For the text-containing cell, return its midpoint in (x, y) coordinate format. 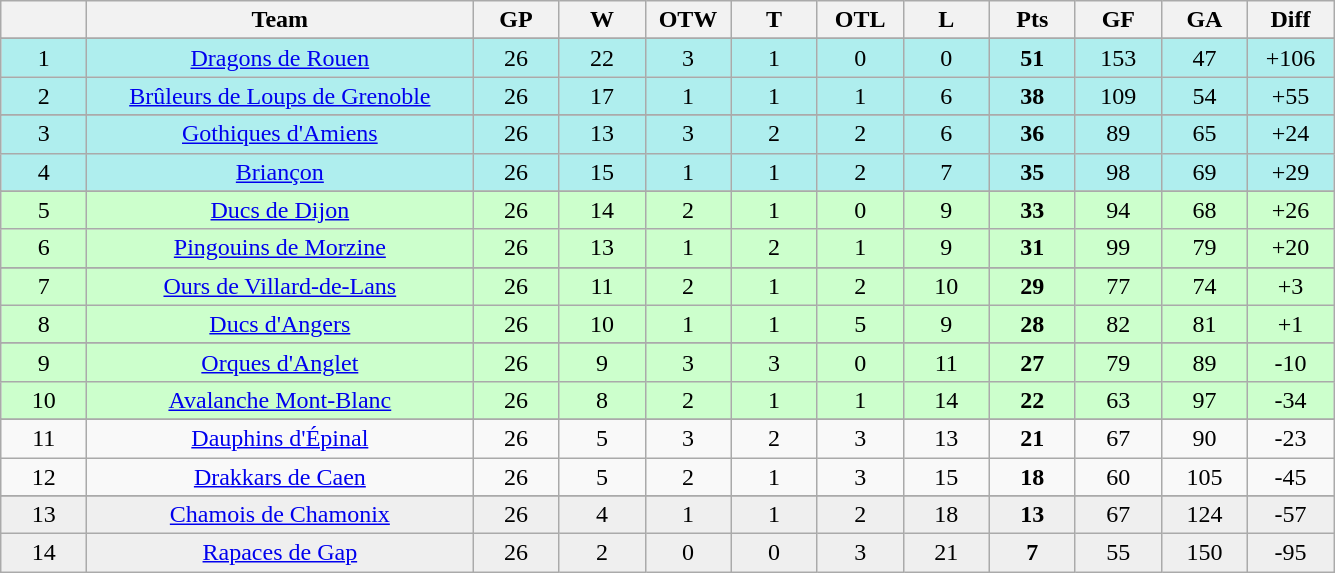
+24 (1290, 134)
94 (1118, 210)
109 (1118, 96)
+3 (1290, 286)
-45 (1290, 477)
Avalanche Mont-Blanc (280, 400)
82 (1118, 324)
74 (1204, 286)
-10 (1290, 362)
35 (1032, 172)
GA (1204, 20)
Drakkars de Caen (280, 477)
90 (1204, 438)
12 (44, 477)
T (774, 20)
Rapaces de Gap (280, 553)
Pts (1032, 20)
Gothiques d'Amiens (280, 134)
69 (1204, 172)
47 (1204, 58)
81 (1204, 324)
+29 (1290, 172)
Ours de Villard-de-Lans (280, 286)
17 (602, 96)
Orques d'Anglet (280, 362)
Dauphins d'Épinal (280, 438)
-57 (1290, 515)
Ducs de Dijon (280, 210)
-95 (1290, 553)
+106 (1290, 58)
Dragons de Rouen (280, 58)
55 (1118, 553)
38 (1032, 96)
29 (1032, 286)
33 (1032, 210)
99 (1118, 248)
153 (1118, 58)
63 (1118, 400)
+20 (1290, 248)
OTW (688, 20)
36 (1032, 134)
-34 (1290, 400)
97 (1204, 400)
51 (1032, 58)
Diff (1290, 20)
+26 (1290, 210)
Briançon (280, 172)
68 (1204, 210)
Pingouins de Morzine (280, 248)
28 (1032, 324)
Ducs d'Angers (280, 324)
Team (280, 20)
L (946, 20)
31 (1032, 248)
GP (516, 20)
W (602, 20)
65 (1204, 134)
98 (1118, 172)
+55 (1290, 96)
77 (1118, 286)
54 (1204, 96)
60 (1118, 477)
27 (1032, 362)
OTL (860, 20)
+1 (1290, 324)
GF (1118, 20)
Chamois de Chamonix (280, 515)
Brûleurs de Loups de Grenoble (280, 96)
150 (1204, 553)
124 (1204, 515)
-23 (1290, 438)
105 (1204, 477)
